Detect which cell encompasses the target text, then output its (X, Y) center coordinate. 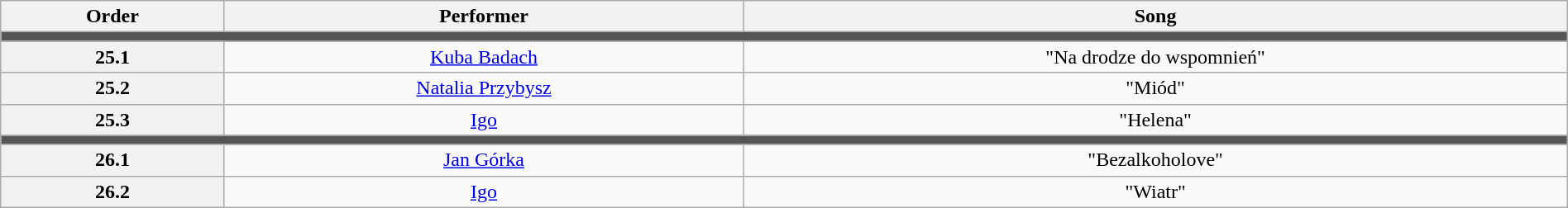
"Bezalkoholove" (1155, 160)
Jan Górka (484, 160)
25.1 (112, 57)
"Na drodze do wspomnień" (1155, 57)
"Miód" (1155, 88)
"Wiatr" (1155, 191)
Natalia Przybysz (484, 88)
25.3 (112, 120)
"Helena" (1155, 120)
26.1 (112, 160)
Performer (484, 17)
Song (1155, 17)
Order (112, 17)
Kuba Badach (484, 57)
26.2 (112, 191)
25.2 (112, 88)
